From the cell containing the given text, extract its center point as (X, Y) coordinate. 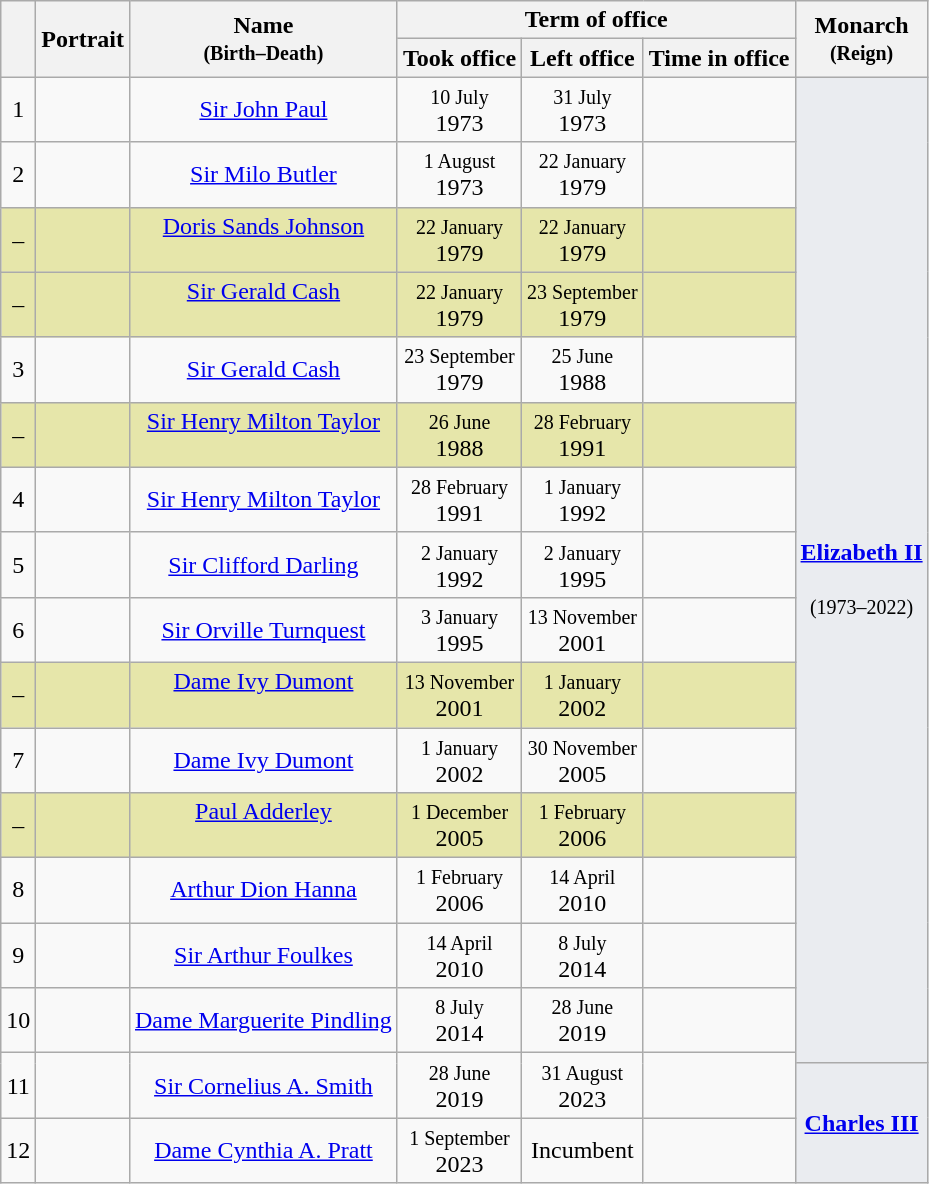
4 (18, 500)
Portrait (83, 39)
Time in office (719, 58)
12 (18, 1150)
1 August1973 (459, 174)
Sir Milo Butler (263, 174)
10 July1973 (459, 110)
Charles III (862, 1123)
Sir Arthur Foulkes (263, 956)
10 (18, 1020)
Sir Cornelius A. Smith (263, 1086)
2 (18, 174)
6 (18, 630)
Sir Clifford Darling (263, 564)
Incumbent (583, 1150)
1 September2023 (459, 1150)
Paul Adderley (263, 826)
Name(Birth–Death) (263, 39)
Took office (459, 58)
1 (18, 110)
9 (18, 956)
31 August2023 (583, 1086)
Dame Cynthia A. Pratt (263, 1150)
Sir Orville Turnquest (263, 630)
1 December2005 (459, 826)
Term of office (596, 20)
Sir John Paul (263, 110)
Arthur Dion Hanna (263, 890)
31 July1973 (583, 110)
7 (18, 760)
5 (18, 564)
8 (18, 890)
Left office (583, 58)
25 June1988 (583, 370)
3 January1995 (459, 630)
2 January1992 (459, 564)
1 January1992 (583, 500)
Doris Sands Johnson (263, 240)
26 June1988 (459, 434)
11 (18, 1086)
3 (18, 370)
Monarch(Reign) (862, 39)
Dame Marguerite Pindling (263, 1020)
30 November2005 (583, 760)
Elizabeth II(1973–2022) (862, 565)
2 January1995 (583, 564)
